Return the [x, y] coordinate for the center point of the cell that contains the specified text.  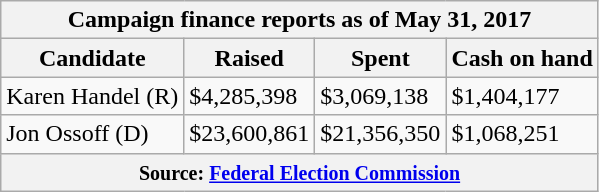
Candidate [92, 58]
Cash on hand [522, 58]
$4,285,398 [250, 96]
Jon Ossoff (D) [92, 134]
Karen Handel (R) [92, 96]
$1,404,177 [522, 96]
$3,069,138 [380, 96]
Spent [380, 58]
Campaign finance reports as of May 31, 2017 [300, 20]
$23,600,861 [250, 134]
Raised [250, 58]
Source: Federal Election Commission [300, 172]
$21,356,350 [380, 134]
$1,068,251 [522, 134]
